Determine the [x, y] coordinate at the center of the cell enclosing the given text.  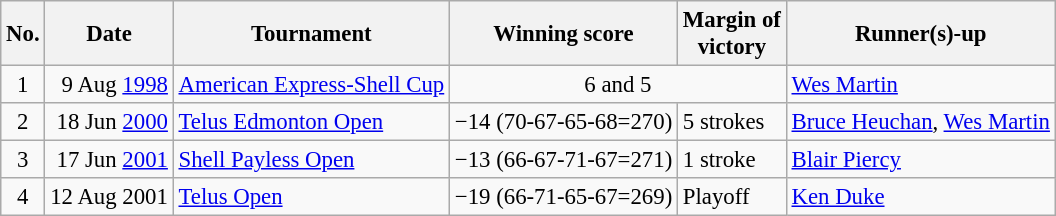
Margin ofvictory [732, 34]
12 Aug 2001 [109, 197]
Winning score [564, 34]
3 [23, 160]
9 Aug 1998 [109, 85]
Bruce Heuchan, Wes Martin [920, 122]
18 Jun 2000 [109, 122]
1 stroke [732, 160]
4 [23, 197]
Shell Payless Open [311, 160]
Telus Open [311, 197]
Playoff [732, 197]
−19 (66-71-65-67=269) [564, 197]
2 [23, 122]
17 Jun 2001 [109, 160]
−14 (70-67-65-68=270) [564, 122]
−13 (66-67-71-67=271) [564, 160]
No. [23, 34]
Telus Edmonton Open [311, 122]
Ken Duke [920, 197]
6 and 5 [618, 85]
Tournament [311, 34]
5 strokes [732, 122]
Wes Martin [920, 85]
American Express-Shell Cup [311, 85]
1 [23, 85]
Date [109, 34]
Blair Piercy [920, 160]
Runner(s)-up [920, 34]
